Scan for the cell matching the given text and deliver its [x, y] coordinate at center. 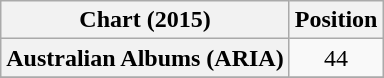
Australian Albums (ARIA) [145, 58]
Position [336, 20]
Chart (2015) [145, 20]
44 [336, 58]
